Detect which cell encompasses the target text, then output its [x, y] center coordinate. 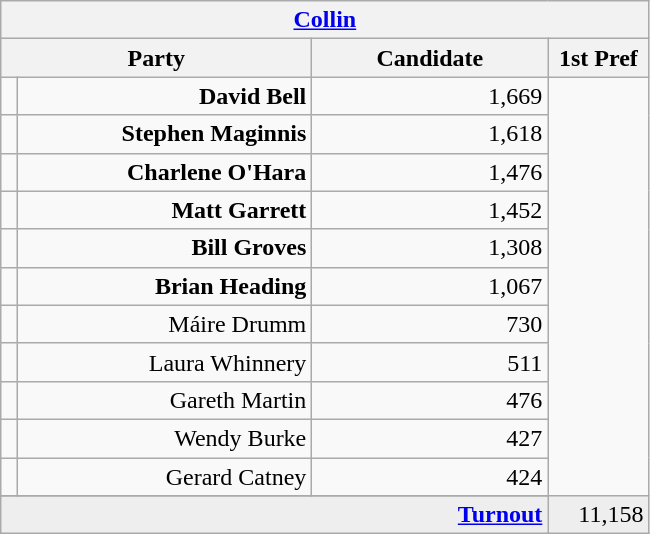
1,067 [430, 286]
Wendy Burke [164, 438]
476 [430, 400]
Party [156, 58]
11,158 [598, 515]
1,618 [430, 134]
730 [430, 324]
Bill Groves [164, 248]
Laura Whinnery [164, 362]
1st Pref [598, 58]
Collin [325, 20]
Máire Drumm [164, 324]
Brian Heading [164, 286]
Gerard Catney [164, 477]
Candidate [430, 58]
1,669 [430, 96]
1,308 [430, 248]
Matt Garrett [164, 210]
Charlene O'Hara [164, 172]
Gareth Martin [164, 400]
1,476 [430, 172]
Turnout [274, 515]
511 [430, 362]
Stephen Maginnis [164, 134]
427 [430, 438]
424 [430, 477]
1,452 [430, 210]
David Bell [164, 96]
